Pinpoint the cell where the given text exists, returning its [X, Y] midpoint coordinate. 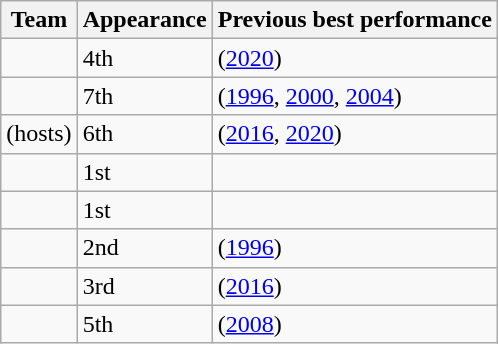
(1996, 2000, 2004) [354, 96]
(hosts) [39, 134]
(2016, 2020) [354, 134]
(2020) [354, 58]
(2016) [354, 286]
4th [144, 58]
(2008) [354, 324]
3rd [144, 286]
2nd [144, 248]
5th [144, 324]
7th [144, 96]
(1996) [354, 248]
Appearance [144, 20]
Team [39, 20]
6th [144, 134]
Previous best performance [354, 20]
